Find where the given text appears and provide that cell's center as (x, y) coordinate. 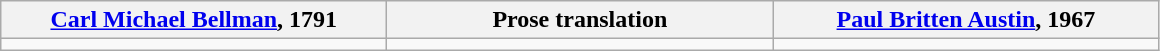
Carl Michael Bellman, 1791 (194, 20)
Paul Britten Austin, 1967 (966, 20)
Prose translation (580, 20)
